Find where the given text appears and provide that cell's center as [x, y] coordinate. 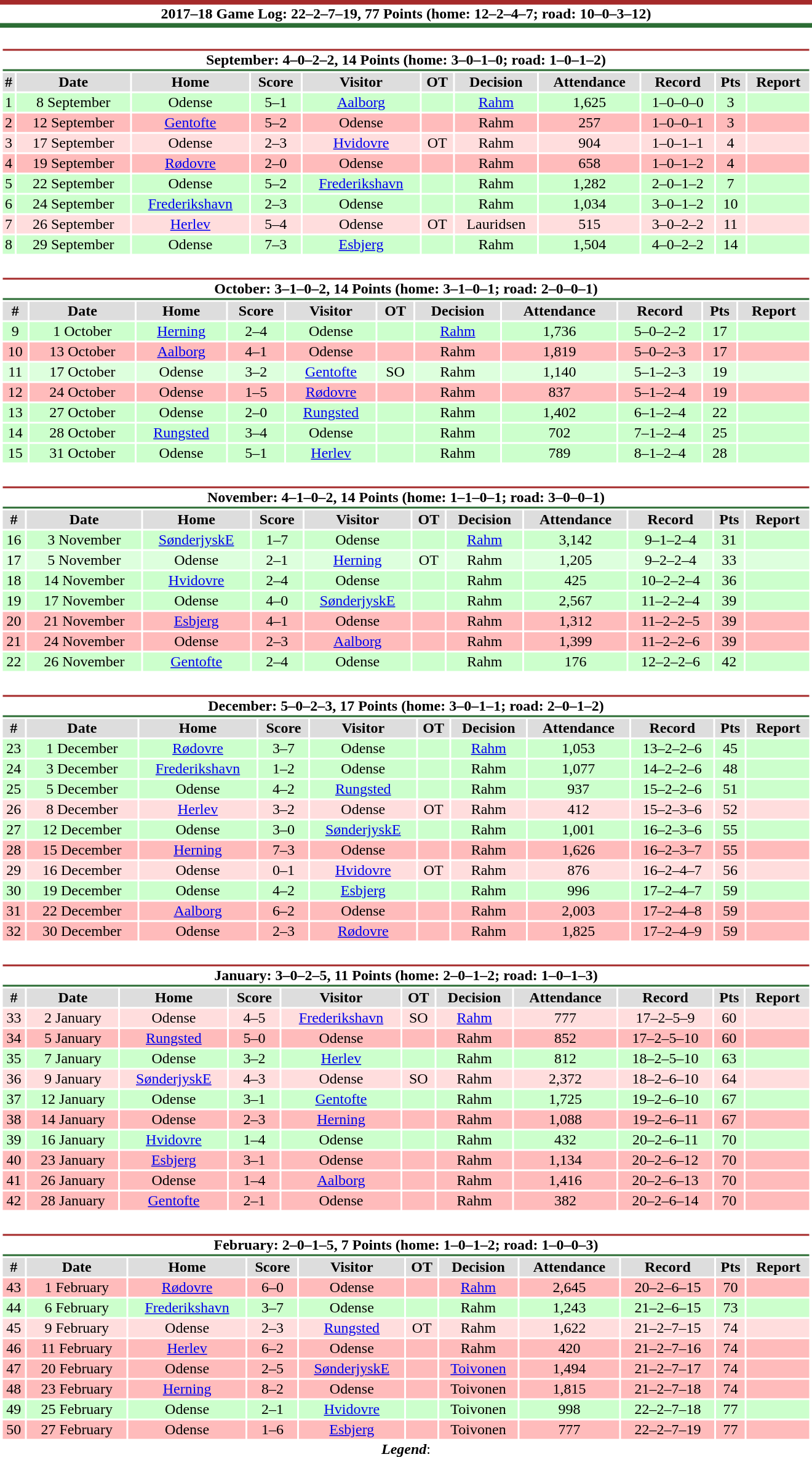
21 [14, 642]
16–2–3–7 [672, 850]
1 [9, 103]
996 [578, 890]
12 December [82, 830]
September: 4–0–2–2, 14 Points (home: 3–0–1–0; road: 1–0–1–2) [406, 60]
3–0 [284, 830]
10–2–2–4 [671, 580]
17 September [73, 143]
5–1–2–4 [659, 392]
15 December [82, 850]
18–2–6–10 [666, 1079]
14 January [73, 1119]
21–2–7–17 [668, 1369]
2–0–1–2 [678, 184]
17–2–4–8 [672, 911]
2,003 [578, 911]
876 [578, 871]
6–0 [272, 1288]
1,399 [576, 642]
20–2–6–12 [666, 1160]
47 [14, 1369]
937 [578, 789]
5–0–2–2 [659, 332]
43 [14, 1288]
29 [14, 871]
23 January [73, 1160]
412 [578, 809]
16–2–4–7 [672, 871]
October: 3–1–0–2, 14 Points (home: 3–1–0–1; road: 2–0–0–1) [406, 289]
23 [14, 749]
22–2–7–18 [668, 1410]
17–2–5–10 [666, 1038]
3–4 [256, 433]
49 [14, 1410]
1,088 [565, 1119]
1,736 [559, 332]
12–2–2–6 [671, 661]
11–2–2–4 [671, 601]
19 December [82, 890]
1,625 [589, 103]
1,725 [565, 1100]
1–2 [284, 768]
20 February [77, 1369]
37 [14, 1100]
21–2–7–16 [668, 1348]
12 [15, 392]
6 [9, 204]
420 [570, 1348]
14–2–2–6 [672, 768]
26 January [73, 1181]
6–1–2–4 [659, 413]
20–2–6–11 [666, 1140]
12 January [73, 1100]
1–5 [256, 392]
3,142 [576, 540]
789 [559, 453]
852 [565, 1038]
1–0–1–2 [678, 163]
18 [14, 580]
7 January [73, 1059]
9–1–2–4 [671, 540]
41 [14, 1181]
22 December [82, 911]
5–0 [255, 1038]
14 November [84, 580]
56 [730, 871]
34 [14, 1038]
52 [730, 809]
5 November [84, 561]
2 January [73, 1018]
35 [14, 1059]
17–2–4–9 [672, 931]
1,626 [578, 850]
1,205 [576, 561]
4–0–2–2 [678, 244]
1,819 [559, 351]
November: 4–1–0–2, 14 Points (home: 1–1–0–1; road: 3–0–0–1) [406, 497]
38 [14, 1119]
22 September [73, 184]
21 November [84, 621]
425 [576, 580]
1,134 [565, 1160]
27 February [77, 1429]
27 [14, 830]
13 [15, 413]
3–0–1–2 [678, 204]
21–2–7–18 [668, 1389]
24 September [73, 204]
1,622 [570, 1328]
1 December [82, 749]
20 [14, 621]
1,416 [565, 1181]
19 September [73, 163]
18–2–5–10 [666, 1059]
20–2–6–13 [666, 1181]
8 [9, 244]
31 October [82, 453]
15–2–2–6 [672, 789]
4–5 [255, 1018]
63 [729, 1059]
17 October [82, 372]
1–0–1–1 [678, 143]
February: 2–0–1–5, 7 Points (home: 1–0–1–2; road: 1–0–0–3) [406, 1245]
51 [730, 789]
28 January [73, 1200]
17–2–4–7 [672, 890]
20–2–6–15 [668, 1288]
5 [9, 184]
257 [589, 122]
1,282 [589, 184]
5–0–2–3 [659, 351]
16 [14, 540]
29 September [73, 244]
9 January [73, 1079]
3–0–2–2 [678, 225]
28 October [82, 433]
176 [576, 661]
5 January [73, 1038]
5–1–2–3 [659, 372]
1,494 [570, 1369]
15–2–3–6 [672, 809]
21–2–7–15 [668, 1328]
432 [565, 1140]
3 November [84, 540]
50 [14, 1429]
30 [14, 890]
26 [14, 809]
11–2–2–6 [671, 642]
20–2–6–14 [666, 1200]
December: 5–0–2–3, 17 Points (home: 3–0–1–1; road: 2–0–1–2) [406, 706]
13 October [82, 351]
4–3 [255, 1079]
23 February [77, 1389]
1 October [82, 332]
1–7 [277, 540]
702 [559, 433]
27 October [82, 413]
904 [589, 143]
1,001 [578, 830]
1,815 [570, 1389]
2 [9, 122]
1,077 [578, 768]
64 [729, 1079]
19–2–6–11 [666, 1119]
0–1 [284, 871]
15 [15, 453]
1,312 [576, 621]
16 December [82, 871]
26 November [84, 661]
16 January [73, 1140]
9–2–2–4 [671, 561]
24 November [84, 642]
1,243 [570, 1307]
25 February [77, 1410]
32 [14, 931]
8 December [82, 809]
Lauridsen [496, 225]
12 September [73, 122]
9 [15, 332]
6 February [77, 1307]
40 [14, 1160]
2–5 [272, 1369]
24 [14, 768]
812 [565, 1059]
3 December [82, 768]
7–1–2–4 [659, 433]
2,645 [570, 1288]
1,034 [589, 204]
44 [14, 1307]
5 December [82, 789]
24 October [82, 392]
16–2–3–6 [672, 830]
515 [589, 225]
8–2 [272, 1389]
8–1–2–4 [659, 453]
2,567 [576, 601]
11 February [77, 1348]
1–0–0–1 [678, 122]
1,402 [559, 413]
1–0–0–0 [678, 103]
January: 3–0–2–5, 11 Points (home: 2–0–1–2; road: 1–0–1–3) [406, 976]
46 [14, 1348]
1,825 [578, 931]
73 [731, 1307]
21–2–6–15 [668, 1307]
22–2–7–19 [668, 1429]
8 September [73, 103]
30 December [82, 931]
11–2–2–5 [671, 621]
5–4 [276, 225]
1–6 [272, 1429]
1,504 [589, 244]
837 [559, 392]
26 September [73, 225]
17 November [84, 601]
19–2–6–10 [666, 1100]
382 [565, 1200]
9 February [77, 1328]
17–2–5–9 [666, 1018]
1,140 [559, 372]
2,372 [565, 1079]
1 February [77, 1288]
658 [589, 163]
998 [570, 1410]
4–0 [277, 601]
13–2–2–6 [672, 749]
1,053 [578, 749]
